From the cell containing the given text, extract its center point as [X, Y] coordinate. 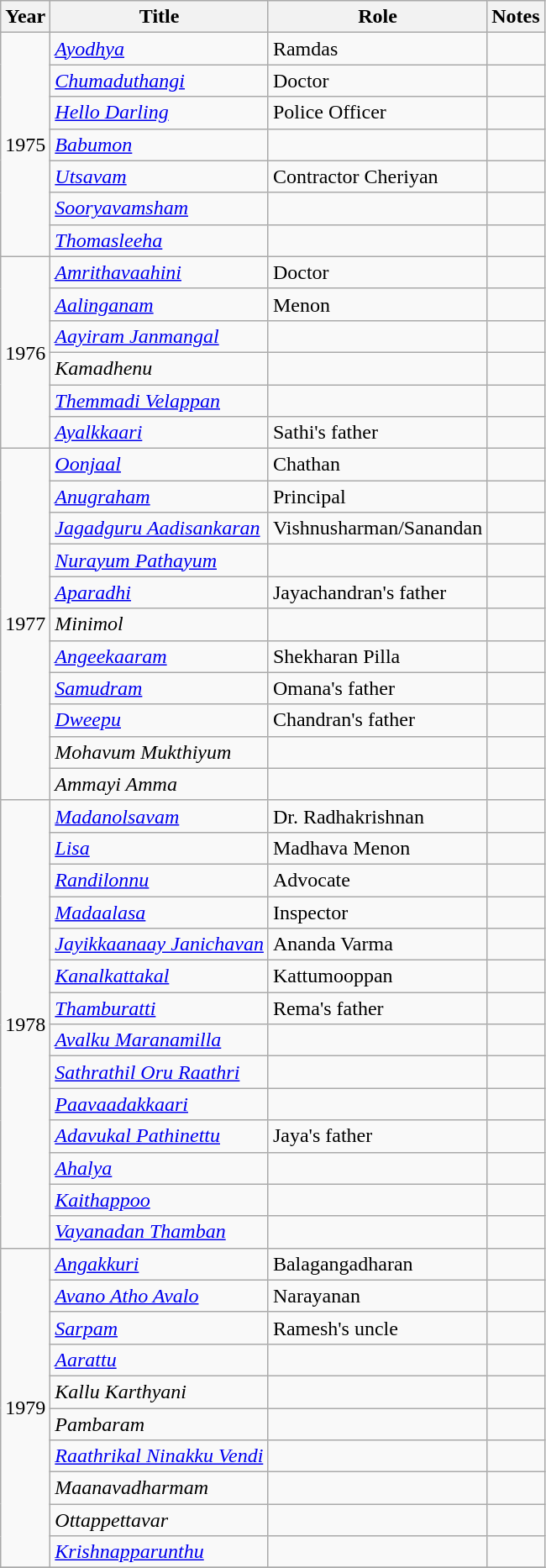
Themmadi Velappan [160, 401]
Avano Atho Avalo [160, 1296]
Angakkuri [160, 1264]
Krishnapparunthu [160, 1552]
Minimol [160, 624]
Madaalasa [160, 912]
Jayachandran's father [377, 592]
Ayalkkaari [160, 433]
Madhava Menon [377, 848]
Chandran's father [377, 720]
Contractor Cheriyan [377, 176]
Ammayi Amma [160, 784]
Hello Darling [160, 113]
Maanavadharmam [160, 1488]
Avalku Maranamilla [160, 1040]
Adavukal Pathinettu [160, 1136]
1977 [25, 625]
Aparadhi [160, 592]
Ayodhya [160, 49]
Utsavam [160, 176]
Rema's father [377, 1008]
Narayanan [377, 1296]
Year [25, 17]
Ottappettavar [160, 1520]
Omana's father [377, 688]
Sooryavamsham [160, 208]
Raathrikal Ninakku Vendi [160, 1456]
Randilonnu [160, 880]
Ramdas [377, 49]
Chathan [377, 465]
Inspector [377, 912]
Aalinganam [160, 304]
Menon [377, 304]
Jagadguru Aadisankaran [160, 529]
Mohavum Mukthiyum [160, 752]
1976 [25, 352]
Ramesh's uncle [377, 1328]
1979 [25, 1408]
Thamburatti [160, 1008]
Dr. Radhakrishnan [377, 816]
Advocate [377, 880]
Ananda Varma [377, 944]
Kallu Karthyani [160, 1392]
Kamadhenu [160, 368]
1978 [25, 1023]
Principal [377, 497]
Jayikkaanaay Janichavan [160, 944]
Sathrathil Oru Raathri [160, 1072]
Kaithappoo [160, 1200]
Notes [516, 17]
Aayiram Janmangal [160, 336]
Babumon [160, 145]
Oonjaal [160, 465]
Vishnusharman/Sanandan [377, 529]
Vayanadan Thamban [160, 1232]
Thomasleeha [160, 240]
Angeekaaram [160, 656]
Title [160, 17]
Shekharan Pilla [377, 656]
Anugraham [160, 497]
Chumaduthangi [160, 81]
Aarattu [160, 1360]
1975 [25, 145]
Paavaadakkaari [160, 1104]
Police Officer [377, 113]
Role [377, 17]
Dweepu [160, 720]
Lisa [160, 848]
Balagangadharan [377, 1264]
Ahalya [160, 1168]
Nurayum Pathayum [160, 560]
Samudram [160, 688]
Amrithavaahini [160, 272]
Sarpam [160, 1328]
Jaya's father [377, 1136]
Kanalkattakal [160, 976]
Pambaram [160, 1424]
Sathi's father [377, 433]
Madanolsavam [160, 816]
Kattumooppan [377, 976]
